Provide the (x, y) coordinate of the cell's center where the given text is located.  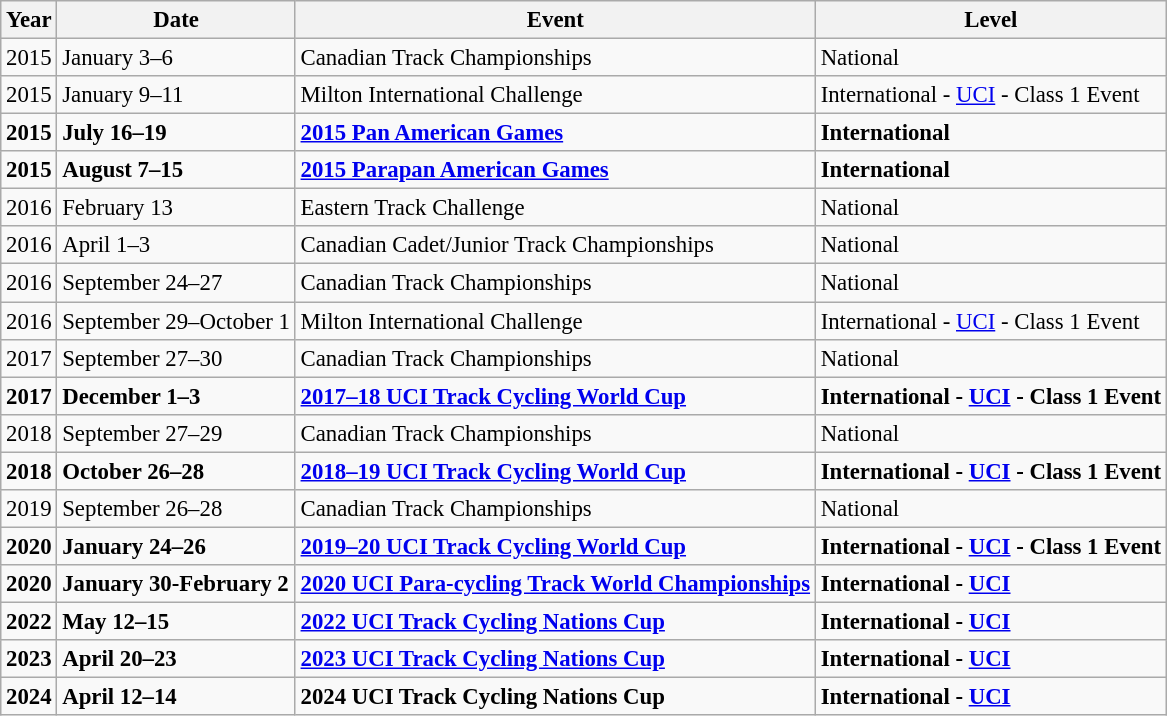
2018–19 UCI Track Cycling World Cup (555, 471)
July 16–19 (176, 133)
February 13 (176, 208)
April 20–23 (176, 659)
Event (555, 20)
2019–20 UCI Track Cycling World Cup (555, 546)
January 24–26 (176, 546)
August 7–15 (176, 170)
Year (29, 20)
Level (990, 20)
Date (176, 20)
April 1–3 (176, 245)
2017–18 UCI Track Cycling World Cup (555, 396)
September 29–October 1 (176, 321)
2023 UCI Track Cycling Nations Cup (555, 659)
2024 (29, 697)
2015 Pan American Games (555, 133)
September 26–28 (176, 509)
2015 Parapan American Games (555, 170)
2020 UCI Para-cycling Track World Championships (555, 584)
2022 UCI Track Cycling Nations Cup (555, 621)
2024 UCI Track Cycling Nations Cup (555, 697)
January 3–6 (176, 58)
May 12–15 (176, 621)
September 24–27 (176, 283)
September 27–30 (176, 358)
2023 (29, 659)
Canadian Cadet/Junior Track Championships (555, 245)
2019 (29, 509)
Eastern Track Challenge (555, 208)
January 9–11 (176, 95)
April 12–14 (176, 697)
2022 (29, 621)
December 1–3 (176, 396)
September 27–29 (176, 433)
January 30-February 2 (176, 584)
October 26–28 (176, 471)
